Identify which cell holds the provided text, then report its [x, y] central coordinate. 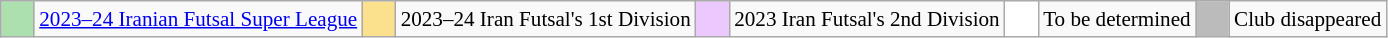
2023–24 Iranian Futsal Super League [198, 18]
To be determined [1116, 18]
2023 Iran Futsal's 2nd Division [866, 18]
Club disappeared [1308, 18]
2023–24 Iran Futsal's 1st Division [546, 18]
